Locate the cell with the specified text and output its (x, y) center coordinate. 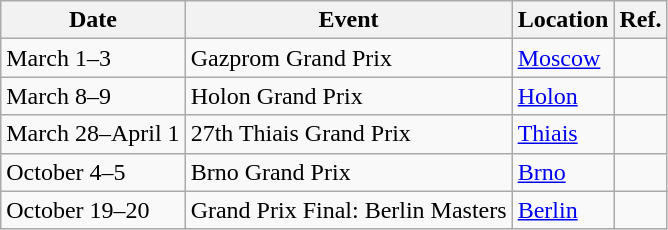
Holon (563, 96)
27th Thiais Grand Prix (348, 134)
Grand Prix Final: Berlin Masters (348, 210)
Ref. (640, 20)
Brno (563, 172)
March 28–April 1 (93, 134)
March 1–3 (93, 58)
Thiais (563, 134)
Moscow (563, 58)
Holon Grand Prix (348, 96)
October 19–20 (93, 210)
Location (563, 20)
Gazprom Grand Prix (348, 58)
Date (93, 20)
Berlin (563, 210)
October 4–5 (93, 172)
Event (348, 20)
Brno Grand Prix (348, 172)
March 8–9 (93, 96)
